From the cell containing the given text, extract its center point as [X, Y] coordinate. 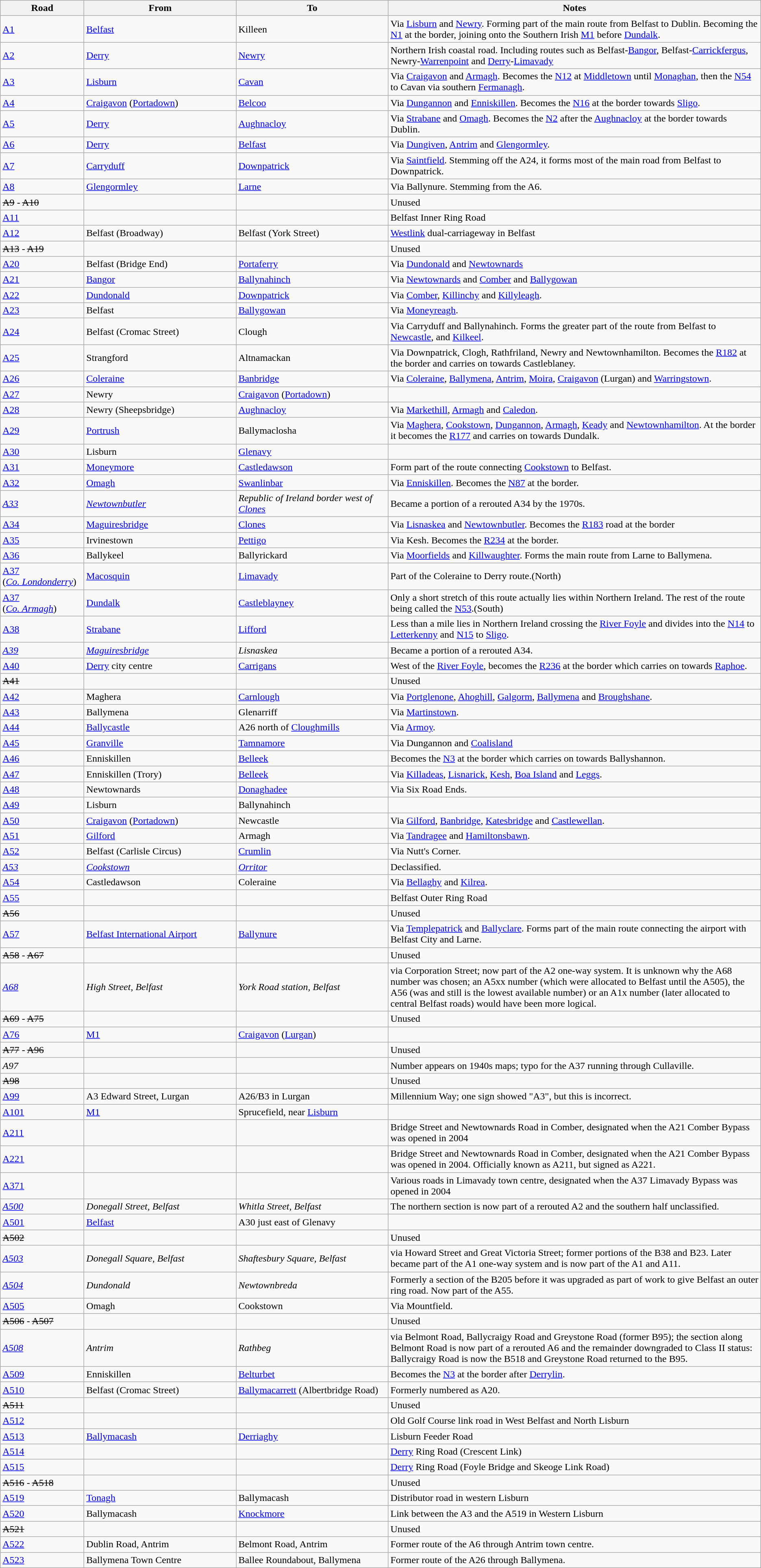
A503 [42, 1258]
Formerly numbered as A20. [574, 1390]
A502 [42, 1238]
Various roads in Limavady town centre, designated when the A37 Limavady Bypass was opened in 2004 [574, 1186]
Antrim [160, 1348]
A12 [42, 233]
Ballyrickard [312, 556]
A20 [42, 264]
Lisburn Feeder Road [574, 1436]
A57 [42, 934]
A512 [42, 1420]
A42 [42, 697]
Craigavon (Lurgan) [312, 1034]
Shaftesbury Square, Belfast [312, 1258]
A55 [42, 898]
A31 [42, 467]
Belfast Outer Ring Road [574, 898]
A29 [42, 431]
A211 [42, 1133]
Formerly a section of the B205 before it was upgraded as part of work to give Belfast an outer ring road. Now part of the A55. [574, 1285]
Belfast (York Street) [312, 233]
Form part of the route connecting Cookstown to Belfast. [574, 467]
Donaghadee [312, 789]
A506 - A507 [42, 1321]
Via Markethill, Armagh and Caledon. [574, 410]
A47 [42, 774]
Via Templepatrick and Ballyclare. Forms part of the main route connecting the airport with Belfast City and Larne. [574, 934]
A504 [42, 1285]
Via Kesh. Becomes the R234 at the border. [574, 540]
Cavan [312, 82]
Via Moneyreagh. [574, 311]
A30 just east of Glenavy [312, 1222]
A522 [42, 1544]
Via Saintfield. Stemming off the A24, it forms most of the main road from Belfast to Downpatrick. [574, 166]
Whitla Street, Belfast [312, 1207]
Swanlinbar [312, 482]
Rathbeg [312, 1348]
Link between the A3 and the A519 in Western Lisburn [574, 1514]
York Road station, Belfast [312, 987]
A371 [42, 1186]
Orritor [312, 867]
A2 [42, 55]
Derry Ring Road (Crescent Link) [574, 1452]
A50 [42, 821]
A48 [42, 789]
A98 [42, 1081]
The northern section is now part of a rerouted A2 and the southern half unclassified. [574, 1207]
A8 [42, 187]
Via Portglenone, Ahoghill, Galgorm, Ballymena and Broughshane. [574, 697]
A508 [42, 1348]
A39 [42, 650]
Via Ballynure. Stemming from the A6. [574, 187]
A6 [42, 145]
Becomes the N3 at the border which carries on towards Ballyshannon. [574, 758]
Former route of the A26 through Ballymena. [574, 1560]
Via Enniskillen. Becomes the N87 at the border. [574, 482]
A54 [42, 882]
A521 [42, 1529]
Republic of Ireland border west of Clones [312, 503]
A3 [42, 82]
Former route of the A6 through Antrim town centre. [574, 1544]
Newry (Sheepsbridge) [160, 410]
A5 [42, 124]
A514 [42, 1452]
Ballee Roundabout, Ballymena [312, 1560]
Via Armoy. [574, 728]
Donegall Square, Belfast [160, 1258]
A3 Edward Street, Lurgan [160, 1096]
A43 [42, 712]
A45 [42, 743]
Clough [312, 332]
Via Downpatrick, Clogh, Rathfriland, Newry and Newtownhamilton. Becomes the R182 at the border and carries on towards Castleblaney. [574, 358]
Castleblayney [312, 603]
Belturbet [312, 1374]
Via Carryduff and Ballynahinch. Forms the greater part of the route from Belfast to Newcastle, and Kilkeel. [574, 332]
Belfast International Airport [160, 934]
Newtownbreda [312, 1285]
A510 [42, 1390]
A1 [42, 29]
Belfast (Carlisle Circus) [160, 851]
Via Martinstown. [574, 712]
Via Dungannon and Coalisland [574, 743]
From [160, 8]
Tonagh [160, 1498]
Via Maghera, Cookstown, Dungannon, Armagh, Keady and Newtownhamilton. At the border it becomes the R177 and carries on towards Dundalk. [574, 431]
Glengormley [160, 187]
A509 [42, 1374]
A49 [42, 805]
Westlink dual-carriageway in Belfast [574, 233]
To [312, 8]
A4 [42, 103]
Old Golf Course link road in West Belfast and North Lisburn [574, 1420]
A28 [42, 410]
A27 [42, 394]
Via Coleraine, Ballymena, Antrim, Moira, Craigavon (Lurgan) and Warringstown. [574, 379]
A52 [42, 851]
Glenavy [312, 452]
A68 [42, 987]
A37(Co. Londonderry) [42, 576]
A520 [42, 1514]
Part of the Coleraine to Derry route.(North) [574, 576]
Macosquin [160, 576]
Via Nutt's Corner. [574, 851]
Lifford [312, 629]
Became a portion of a rerouted A34 by the 1970s. [574, 503]
Sprucefield, near Lisburn [312, 1112]
A34 [42, 524]
A26 north of Cloughmills [312, 728]
Dundalk [160, 603]
A76 [42, 1034]
Millennium Way; one sign showed "A3", but this is incorrect. [574, 1096]
Becomes the N3 at the border after Derrylin. [574, 1374]
A22 [42, 295]
Armagh [312, 836]
A44 [42, 728]
A46 [42, 758]
Ballymaclosha [312, 431]
A41 [42, 681]
Newtownards [160, 789]
A24 [42, 332]
Road [42, 8]
Tamnamore [312, 743]
Crumlin [312, 851]
Altnamackan [312, 358]
Ballygowan [312, 311]
A13 - A19 [42, 248]
Via Craigavon and Armagh. Becomes the N12 at Middletown until Monaghan, then the N54 to Cavan via southern Fermanagh. [574, 82]
A11 [42, 217]
Ballymena Town Centre [160, 1560]
Strabane [160, 629]
Via Strabane and Omagh. Becomes the N2 after the Aughnacloy at the border towards Dublin. [574, 124]
A501 [42, 1222]
Bangor [160, 280]
Bridge Street and Newtownards Road in Comber, designated when the A21 Comber Bypass was opened in 2004. Officially known as A211, but signed as A221. [574, 1159]
Newcastle [312, 821]
A35 [42, 540]
Belmont Road, Antrim [312, 1544]
A51 [42, 836]
Belfast (Broadway) [160, 233]
Granville [160, 743]
Ballycastle [160, 728]
A37(Co. Armagh) [42, 603]
Moneymore [160, 467]
Via Six Road Ends. [574, 789]
Dublin Road, Antrim [160, 1544]
A32 [42, 482]
Killeen [312, 29]
Newtownbutler [160, 503]
Banbridge [312, 379]
A523 [42, 1560]
Northern Irish coastal road. Including routes such as Belfast-Bangor, Belfast-Carrickfergus, Newry-Warrenpoint and Derry-Limavady [574, 55]
Via Newtownards and Comber and Ballygowan [574, 280]
Via Comber, Killinchy and Killyleagh. [574, 295]
High Street, Belfast [160, 987]
Via Tandragee and Hamiltonsbawn. [574, 836]
Number appears on 1940s maps; typo for the A37 running through Cullaville. [574, 1065]
A101 [42, 1112]
Donegall Street, Belfast [160, 1207]
Gilford [160, 836]
A221 [42, 1159]
Via Moorfields and Killwaughter. Forms the main route from Larne to Ballymena. [574, 556]
Enniskillen (Trory) [160, 774]
Carryduff [160, 166]
Via Killadeas, Lisnarick, Kesh, Boa Island and Leggs. [574, 774]
A25 [42, 358]
Via Dungannon and Enniskillen. Becomes the N16 at the border towards Sligo. [574, 103]
A56 [42, 913]
Less than a mile lies in Northern Ireland crossing the River Foyle and divides into the N14 to Letterkenny and N15 to Sligo. [574, 629]
Pettigo [312, 540]
A7 [42, 166]
Belfast (Bridge End) [160, 264]
Via Dundonald and Newtownards [574, 264]
Belcoo [312, 103]
Glenarriff [312, 712]
A26 [42, 379]
Via Dungiven, Antrim and Glengormley. [574, 145]
Ballykeel [160, 556]
A9 - A10 [42, 202]
Irvinestown [160, 540]
A33 [42, 503]
Portrush [160, 431]
A36 [42, 556]
Distributor road in western Lisburn [574, 1498]
Became a portion of a rerouted A34. [574, 650]
Via Gilford, Banbridge, Katesbridge and Castlewellan. [574, 821]
Knockmore [312, 1514]
Carrigans [312, 666]
A40 [42, 666]
Via Bellaghy and Kilrea. [574, 882]
Lisnaskea [312, 650]
A23 [42, 311]
A515 [42, 1467]
Only a short stretch of this route actually lies within Northern Ireland. The rest of the route being called the N53.(South) [574, 603]
Clones [312, 524]
A38 [42, 629]
Belfast Inner Ring Road [574, 217]
A97 [42, 1065]
Limavady [312, 576]
A53 [42, 867]
Notes [574, 8]
A99 [42, 1096]
Ballymacarrett (Albertbridge Road) [312, 1390]
Via Mountfield. [574, 1306]
A26/B3 in Lurgan [312, 1096]
Derry Ring Road (Foyle Bridge and Skeoge Link Road) [574, 1467]
Portaferry [312, 264]
Ballymena [160, 712]
Ballynure [312, 934]
Via Lisnaskea and Newtownbutler. Becomes the R183 road at the border [574, 524]
Declassified. [574, 867]
Derriaghy [312, 1436]
A77 - A96 [42, 1050]
A511 [42, 1405]
A30 [42, 452]
A513 [42, 1436]
Maghera [160, 697]
A516 - A518 [42, 1483]
Carnlough [312, 697]
A505 [42, 1306]
A58 - A67 [42, 955]
Derry city centre [160, 666]
West of the River Foyle, becomes the R236 at the border which carries on towards Raphoe. [574, 666]
Strangford [160, 358]
Larne [312, 187]
A21 [42, 280]
Bridge Street and Newtownards Road in Comber, designated when the A21 Comber Bypass was opened in 2004 [574, 1133]
A519 [42, 1498]
A500 [42, 1207]
A69 - A75 [42, 1019]
